From the cell containing the given text, extract its center point as (x, y) coordinate. 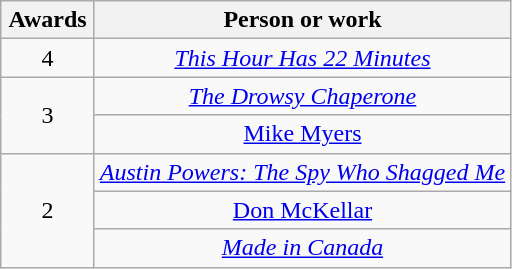
This Hour Has 22 Minutes (302, 58)
3 (48, 115)
4 (48, 58)
Austin Powers: The Spy Who Shagged Me (302, 172)
Don McKellar (302, 210)
Person or work (302, 20)
Awards (48, 20)
Made in Canada (302, 248)
2 (48, 210)
The Drowsy Chaperone (302, 96)
Mike Myers (302, 134)
